Identify which cell holds the provided text, then report its [X, Y] central coordinate. 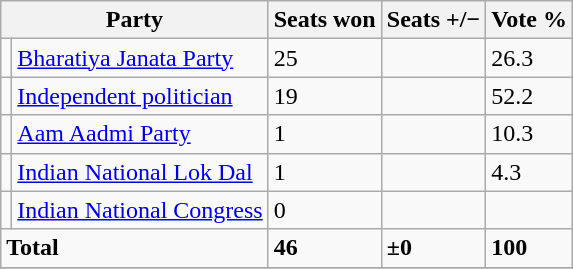
±0 [433, 248]
4.3 [530, 172]
25 [324, 58]
52.2 [530, 96]
46 [324, 248]
Seats +/− [433, 20]
Aam Aadmi Party [140, 134]
Total [134, 248]
Indian National Lok Dal [140, 172]
100 [530, 248]
10.3 [530, 134]
Seats won [324, 20]
26.3 [530, 58]
Indian National Congress [140, 210]
Party [134, 20]
Vote % [530, 20]
19 [324, 96]
Independent politician [140, 96]
Bharatiya Janata Party [140, 58]
0 [324, 210]
